Determine the [x, y] coordinate at the center of the cell enclosing the given text.  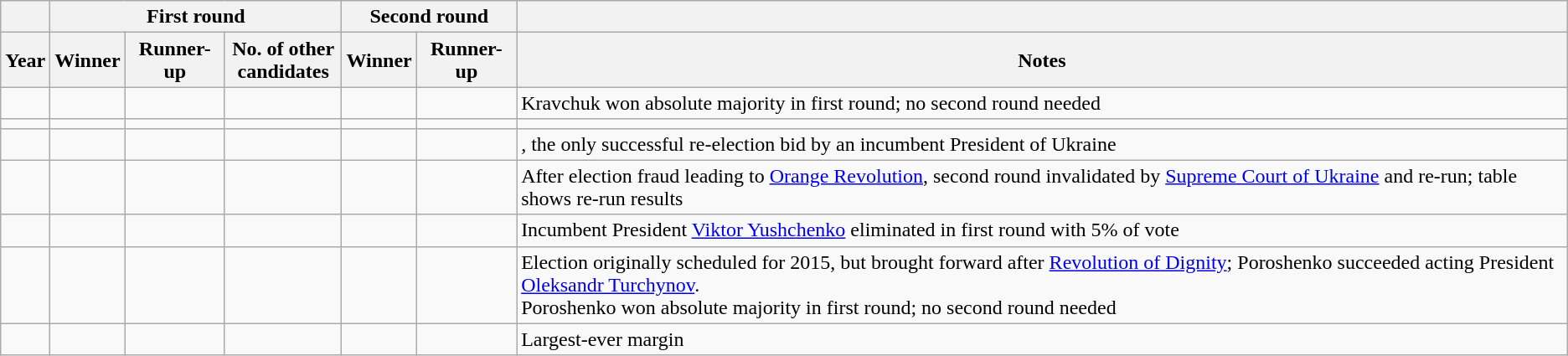
Year [25, 60]
Notes [1042, 60]
Largest-ever margin [1042, 339]
After election fraud leading to Orange Revolution, second round invalidated by Supreme Court of Ukraine and re-run; table shows re-run results [1042, 188]
First round [196, 17]
, the only successful re-election bid by an incumbent President of Ukraine [1042, 144]
Kravchuk won absolute majority in first round; no second round needed [1042, 103]
Incumbent President Viktor Yushchenko eliminated in first round with 5% of vote [1042, 230]
Second round [429, 17]
No. of other candidates [283, 60]
